Scan for the cell matching the given text and deliver its (X, Y) coordinate at center. 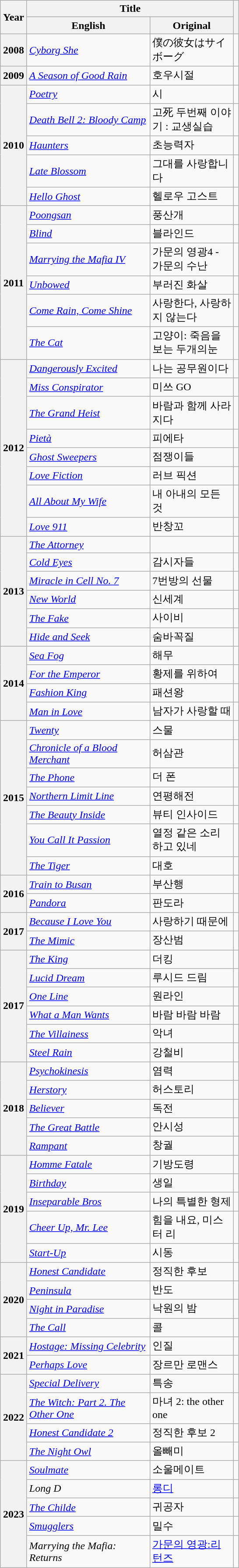
Because I Love You (88, 922)
허스토리 (192, 1090)
One Line (88, 996)
독전 (192, 1108)
Haunters (88, 146)
Death Bell 2: Bloody Camp (88, 120)
Love 911 (88, 527)
The Great Battle (88, 1127)
정직한 후보 (192, 1272)
힘을 내요, 미스터 리 (192, 1227)
풍산개 (192, 215)
Long D (88, 1489)
What a Man Wants (88, 1016)
2019 (14, 1208)
사랑하기 때문에 (192, 922)
나의 특별한 형제 (192, 1201)
Hostage: Missing Celebrity (88, 1346)
You Call It Passion (88, 840)
악녀 (192, 1034)
남자가 사랑할 때 (192, 711)
특송 (192, 1384)
고死 두번째 이야기 : 교생실습 (192, 120)
Blind (88, 234)
바람 바람 바람 (192, 1016)
Pandora (88, 903)
더킹 (192, 959)
The Childe (88, 1507)
점쟁이들 (192, 457)
Soulmate (88, 1470)
Dangerously Excited (88, 368)
강철비 (192, 1052)
Night in Paradise (88, 1309)
반도 (192, 1290)
나는 공무원이다 (192, 368)
블라인드 (192, 234)
7번방의 선물 (192, 581)
2018 (14, 1108)
Start-Up (88, 1253)
Homme Fatale (88, 1165)
가문의 영광:리턴즈 (192, 1551)
신세계 (192, 600)
Marrying the Mafia IV (88, 259)
Fashion King (88, 693)
The Grand Heist (88, 413)
더 폰 (192, 777)
2013 (14, 591)
기방도령 (192, 1165)
The Tiger (88, 866)
올빼미 (192, 1451)
2008 (14, 50)
대호 (192, 866)
Cyborg She (88, 50)
The Beauty Inside (88, 815)
Herstory (88, 1090)
Psychokinesis (88, 1071)
마녀 2: the other one (192, 1408)
부러진 화살 (192, 285)
New World (88, 600)
뷰티 인사이드 (192, 815)
Title (130, 9)
Sea Fog (88, 656)
Peninsula (88, 1290)
낙원의 밤 (192, 1309)
Believer (88, 1108)
미쓰 GO (192, 388)
바람과 함께 사라지다 (192, 413)
僕の彼女はサイボーグ (192, 50)
Come Rain, Come Shine (88, 310)
2020 (14, 1299)
Rampant (88, 1146)
Hello Ghost (88, 196)
The Cat (88, 343)
Cold Eyes (88, 562)
2016 (14, 894)
숨바꼭질 (192, 637)
2009 (14, 75)
2021 (14, 1356)
Train to Busan (88, 885)
스물 (192, 731)
Original (192, 25)
감시자들 (192, 562)
All About My Wife (88, 501)
생일 (192, 1183)
헬로우 고스트 (192, 196)
Poetry (88, 95)
Hide and Seek (88, 637)
The King (88, 959)
가문의 영광4 - 가문의 수난 (192, 259)
The Phone (88, 777)
판도라 (192, 903)
초능력자 (192, 146)
The Villainess (88, 1034)
Pietà (88, 438)
콜 (192, 1328)
A Season of Good Rain (88, 75)
정직한 후보 2 (192, 1433)
The Night Owl (88, 1451)
러브 픽션 (192, 476)
Birthday (88, 1183)
호우시절 (192, 75)
해무 (192, 656)
밀수 (192, 1526)
Honest Candidate (88, 1272)
부산행 (192, 885)
The Witch: Part 2. The Other One (88, 1408)
2023 (14, 1514)
The Mimic (88, 940)
Perhaps Love (88, 1365)
Smugglers (88, 1526)
Steel Rain (88, 1052)
창궐 (192, 1146)
반창꼬 (192, 527)
For the Emperor (88, 674)
롱디 (192, 1489)
Twenty (88, 731)
소울메이트 (192, 1470)
귀공자 (192, 1507)
Year (14, 17)
Late Blossom (88, 171)
2012 (14, 448)
안시성 (192, 1127)
연평해전 (192, 796)
내 아내의 모든 것 (192, 501)
염력 (192, 1071)
장산범 (192, 940)
The Call (88, 1328)
시동 (192, 1253)
Poongsan (88, 215)
Miracle in Cell No. 7 (88, 581)
피에타 (192, 438)
Ghost Sweepers (88, 457)
장르만 로맨스 (192, 1365)
2010 (14, 146)
시 (192, 95)
사랑한다, 사랑하지 않는다 (192, 310)
패션왕 (192, 693)
Miss Conspirator (88, 388)
고양이: 죽음을보는 두개의눈 (192, 343)
열정 같은 소리 하고 있네 (192, 840)
루시드 드림 (192, 978)
Inseparable Bros (88, 1201)
Northern Limit Line (88, 796)
English (88, 25)
Special Delivery (88, 1384)
Chronicle of a Blood Merchant (88, 753)
Unbowed (88, 285)
The Fake (88, 618)
2015 (14, 798)
사이비 (192, 618)
인질 (192, 1346)
2022 (14, 1417)
The Attorney (88, 545)
Lucid Dream (88, 978)
Marrying the Mafia: Returns (88, 1551)
Cheer Up, Mr. Lee (88, 1227)
Man in Love (88, 711)
허삼관 (192, 753)
그대를 사랑합니다 (192, 171)
원라인 (192, 996)
2011 (14, 282)
Love Fiction (88, 476)
황제를 위하여 (192, 674)
Honest Candidate 2 (88, 1433)
2014 (14, 684)
